Find where the given text appears and provide that cell's center as [x, y] coordinate. 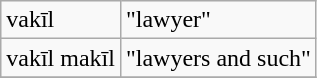
"lawyers and such" [218, 58]
vakīl makīl [61, 58]
"lawyer" [218, 20]
vakīl [61, 20]
